Extract the [x, y] coordinate from the center of the cell holding the provided text.  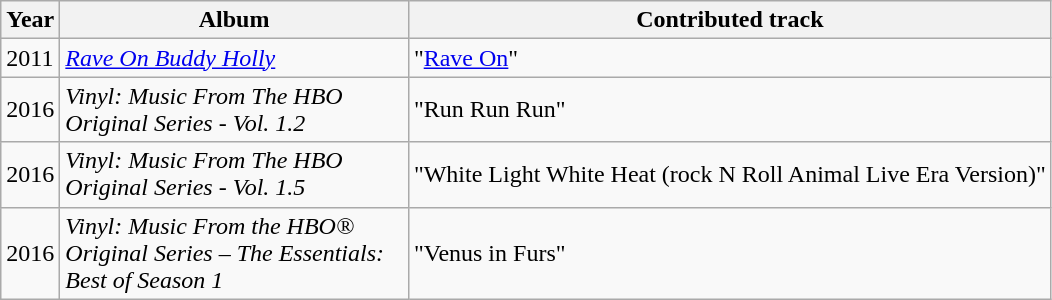
Contributed track [730, 20]
Album [234, 20]
Vinyl: Music From the HBO® Original Series – The Essentials: Best of Season 1 [234, 253]
2011 [30, 58]
"Rave On" [730, 58]
"Run Run Run" [730, 110]
"Venus in Furs" [730, 253]
"White Light White Heat (rock N Roll Animal Live Era Version)" [730, 174]
Rave On Buddy Holly [234, 58]
Vinyl: Music From The HBO Original Series - Vol. 1.2 [234, 110]
Vinyl: Music From The HBO Original Series - Vol. 1.5 [234, 174]
Year [30, 20]
